Extract the (x, y) coordinate from the center of the cell holding the provided text.  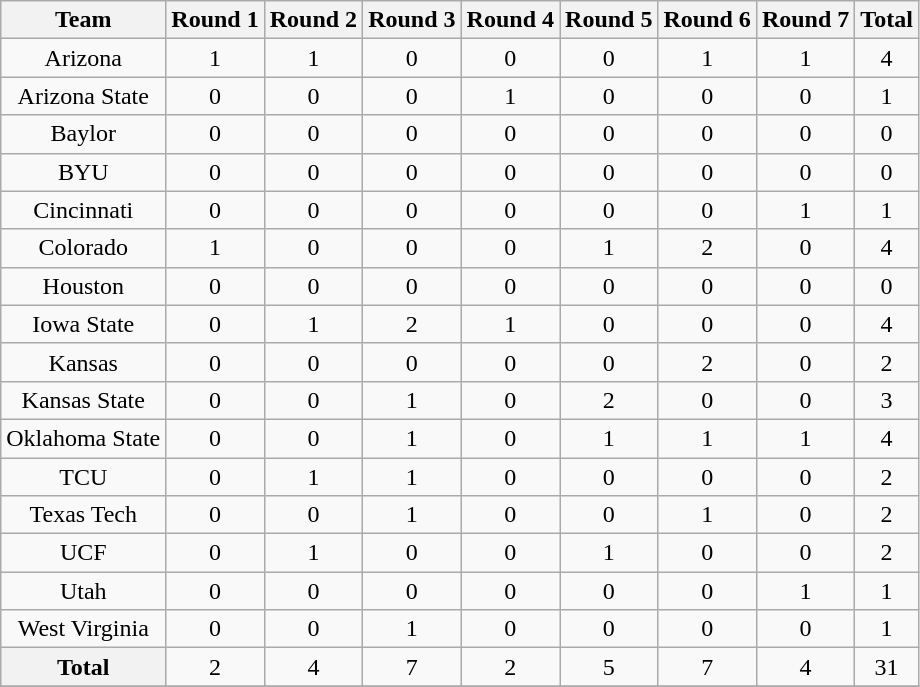
Iowa State (84, 324)
Round 1 (215, 20)
Arizona State (84, 96)
Team (84, 20)
5 (609, 667)
Cincinnati (84, 210)
Kansas (84, 362)
31 (887, 667)
TCU (84, 477)
BYU (84, 172)
Round 7 (805, 20)
Colorado (84, 248)
UCF (84, 553)
Baylor (84, 134)
Texas Tech (84, 515)
Oklahoma State (84, 438)
Utah (84, 591)
Round 6 (707, 20)
Arizona (84, 58)
Round 4 (510, 20)
Round 5 (609, 20)
Round 3 (412, 20)
Houston (84, 286)
West Virginia (84, 629)
Round 2 (313, 20)
3 (887, 400)
Kansas State (84, 400)
